Identify which cell holds the provided text, then report its (X, Y) central coordinate. 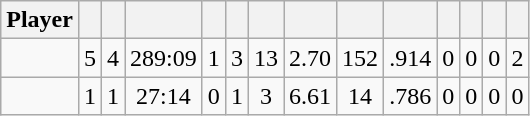
27:14 (164, 96)
.914 (410, 58)
14 (360, 96)
289:09 (164, 58)
4 (114, 58)
152 (360, 58)
2.70 (310, 58)
6.61 (310, 96)
2 (518, 58)
.786 (410, 96)
5 (90, 58)
Player (40, 20)
13 (266, 58)
